Search for the cell housing the specified text and yield its [X, Y] center coordinate. 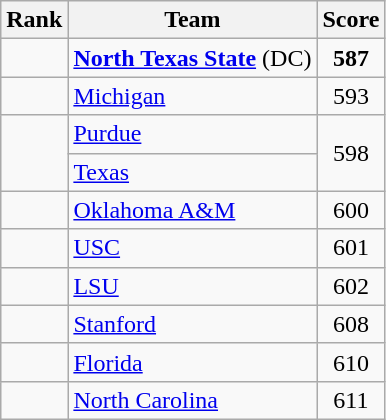
Score [351, 20]
Team [192, 20]
Michigan [192, 96]
Oklahoma A&M [192, 210]
611 [351, 400]
600 [351, 210]
Florida [192, 362]
610 [351, 362]
593 [351, 96]
LSU [192, 286]
Stanford [192, 324]
601 [351, 248]
Rank [34, 20]
602 [351, 286]
North Carolina [192, 400]
598 [351, 153]
Texas [192, 172]
North Texas State (DC) [192, 58]
Purdue [192, 134]
USC [192, 248]
587 [351, 58]
608 [351, 324]
